Output the [X, Y] coordinate of the center of the cell containing the given text.  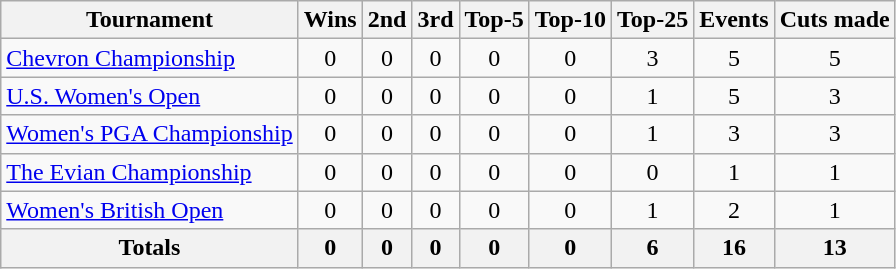
Women's PGA Championship [150, 134]
2nd [387, 20]
The Evian Championship [150, 172]
Totals [150, 248]
3rd [436, 20]
Top-10 [570, 20]
13 [834, 248]
Top-5 [494, 20]
U.S. Women's Open [150, 96]
Events [734, 20]
2 [734, 210]
Top-25 [652, 20]
Tournament [150, 20]
16 [734, 248]
Cuts made [834, 20]
Wins [330, 20]
Chevron Championship [150, 58]
Women's British Open [150, 210]
6 [652, 248]
